Scan for the cell matching the given text and deliver its [x, y] coordinate at center. 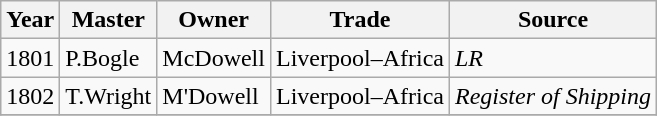
LR [552, 58]
Year [30, 20]
1802 [30, 96]
Owner [214, 20]
T.Wright [108, 96]
1801 [30, 58]
Source [552, 20]
McDowell [214, 58]
Register of Shipping [552, 96]
M'Dowell [214, 96]
P.Bogle [108, 58]
Master [108, 20]
Trade [360, 20]
